Extract the (X, Y) coordinate from the center of the cell holding the provided text.  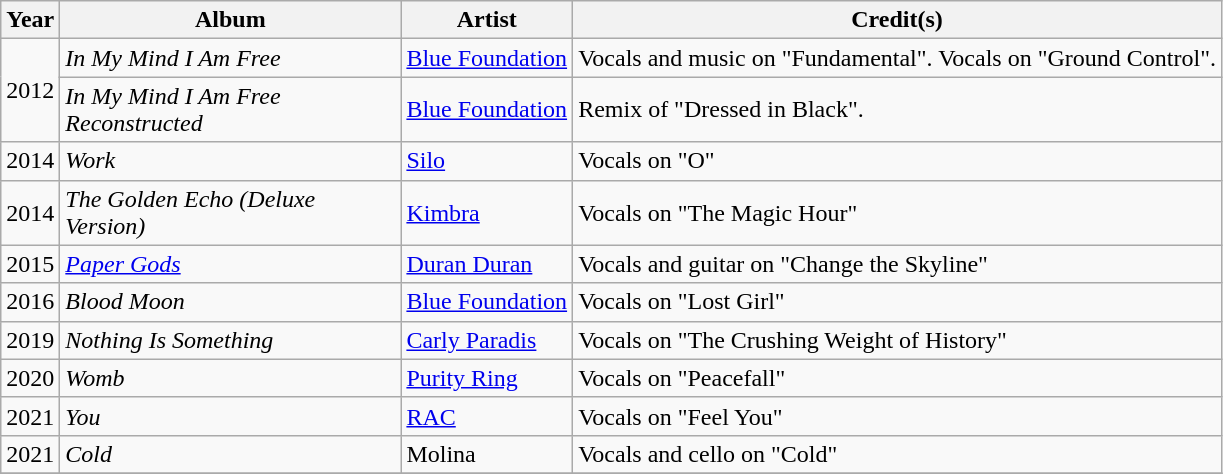
Molina (487, 454)
The Golden Echo (Deluxe Version) (230, 212)
Artist (487, 20)
Vocals on "The Crushing Weight of History" (898, 340)
2015 (30, 264)
Vocals on "Peacefall" (898, 378)
Paper Gods (230, 264)
Carly Paradis (487, 340)
Credit(s) (898, 20)
Vocals and guitar on "Change the Skyline" (898, 264)
Purity Ring (487, 378)
In My Mind I Am Free (230, 58)
2012 (30, 90)
Vocals on "Feel You" (898, 416)
Vocals on "O" (898, 161)
2016 (30, 302)
Year (30, 20)
In My Mind I Am Free Reconstructed (230, 110)
You (230, 416)
Kimbra (487, 212)
Vocals and music on "Fundamental". Vocals on "Ground Control". (898, 58)
Remix of "Dressed in Black". (898, 110)
Womb (230, 378)
Work (230, 161)
Blood Moon (230, 302)
Album (230, 20)
Vocals and cello on "Cold" (898, 454)
2020 (30, 378)
Duran Duran (487, 264)
Vocals on "The Magic Hour" (898, 212)
Silo (487, 161)
Cold (230, 454)
2019 (30, 340)
Vocals on "Lost Girl" (898, 302)
Nothing Is Something (230, 340)
RAC (487, 416)
